Return the (X, Y) coordinate for the center point of the cell that contains the specified text.  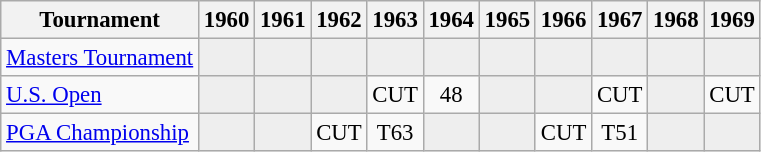
T63 (395, 133)
1969 (732, 20)
1964 (451, 20)
1960 (227, 20)
1962 (339, 20)
48 (451, 95)
1965 (507, 20)
1967 (620, 20)
1968 (676, 20)
T51 (620, 133)
Tournament (100, 20)
1966 (563, 20)
Masters Tournament (100, 58)
U.S. Open (100, 95)
1961 (283, 20)
PGA Championship (100, 133)
1963 (395, 20)
